Output the (X, Y) coordinate of the center of the cell containing the given text.  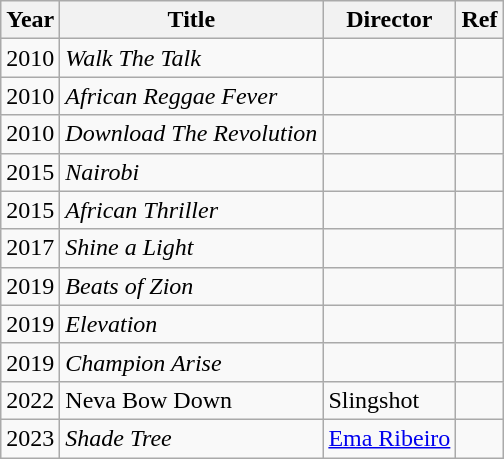
Elevation (192, 324)
Shade Tree (192, 438)
Director (390, 20)
2023 (30, 438)
Slingshot (390, 400)
Download The Revolution (192, 134)
African Reggae Fever (192, 96)
Ref (480, 20)
Title (192, 20)
Neva Bow Down (192, 400)
Ema Ribeiro (390, 438)
African Thriller (192, 210)
Champion Arise (192, 362)
Shine a Light (192, 248)
2017 (30, 248)
Beats of Zion (192, 286)
Nairobi (192, 172)
Walk The Talk (192, 58)
Year (30, 20)
2022 (30, 400)
